Provide the [x, y] coordinate of the cell's center where the given text is located.  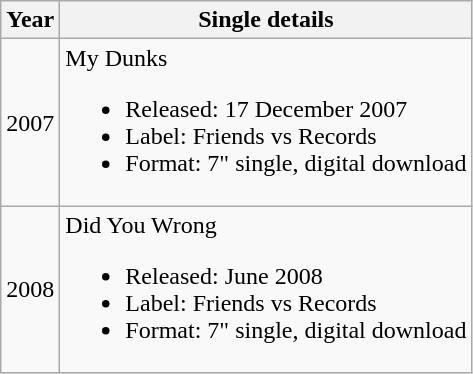
Single details [266, 20]
Did You WrongReleased: June 2008Label: Friends vs RecordsFormat: 7" single, digital download [266, 290]
2007 [30, 122]
Year [30, 20]
2008 [30, 290]
My DunksReleased: 17 December 2007Label: Friends vs RecordsFormat: 7" single, digital download [266, 122]
